Locate the cell with the specified text and output its (x, y) center coordinate. 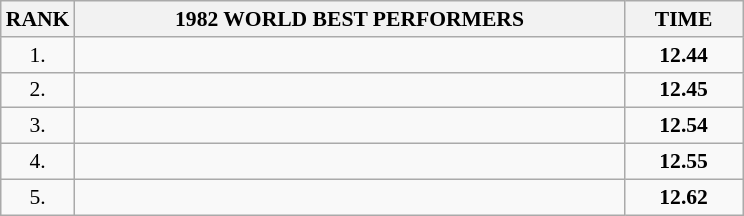
5. (38, 197)
1. (38, 55)
12.55 (684, 162)
12.54 (684, 126)
12.44 (684, 55)
12.62 (684, 197)
2. (38, 90)
3. (38, 126)
4. (38, 162)
12.45 (684, 90)
1982 WORLD BEST PERFORMERS (349, 19)
RANK (38, 19)
TIME (684, 19)
